Detect which cell encompasses the target text, then output its [x, y] center coordinate. 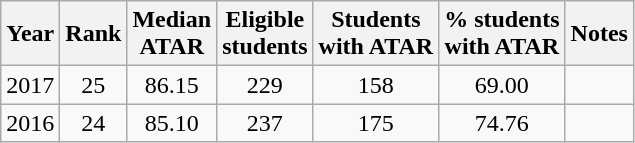
Rank [94, 34]
2017 [30, 85]
Year [30, 34]
25 [94, 85]
158 [376, 85]
229 [265, 85]
69.00 [502, 85]
74.76 [502, 123]
Eligiblestudents [265, 34]
85.10 [172, 123]
MedianATAR [172, 34]
175 [376, 123]
Studentswith ATAR [376, 34]
% studentswith ATAR [502, 34]
2016 [30, 123]
24 [94, 123]
Notes [599, 34]
237 [265, 123]
86.15 [172, 85]
